Find where the given text appears and provide that cell's center as (x, y) coordinate. 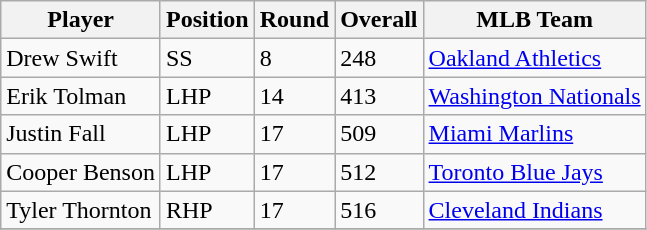
Erik Tolman (81, 96)
Cooper Benson (81, 172)
Overall (379, 20)
Cleveland Indians (534, 210)
512 (379, 172)
Player (81, 20)
14 (294, 96)
Oakland Athletics (534, 58)
SS (207, 58)
Miami Marlins (534, 134)
8 (294, 58)
Round (294, 20)
RHP (207, 210)
Tyler Thornton (81, 210)
MLB Team (534, 20)
Position (207, 20)
Washington Nationals (534, 96)
413 (379, 96)
Toronto Blue Jays (534, 172)
248 (379, 58)
Justin Fall (81, 134)
516 (379, 210)
Drew Swift (81, 58)
509 (379, 134)
